Capture the cell that displays the provided text and extract its [x, y] central coordinate. 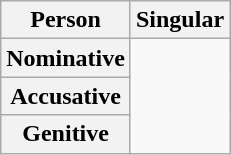
Accusative [66, 96]
Singular [180, 20]
Genitive [66, 134]
Nominative [66, 58]
Person [66, 20]
